Detect which cell encompasses the target text, then output its [x, y] center coordinate. 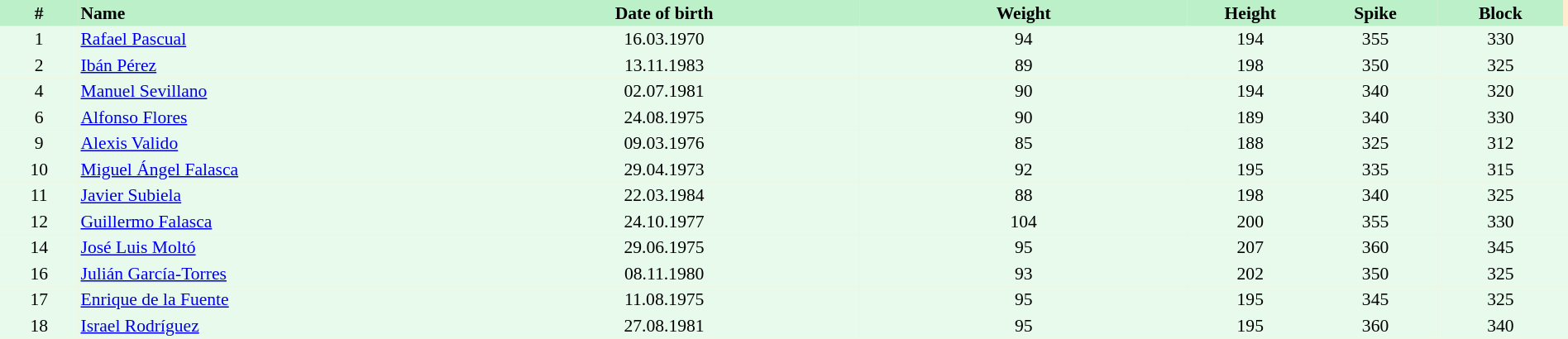
Weight [1024, 13]
10 [39, 169]
89 [1024, 65]
Height [1250, 13]
Date of birth [664, 13]
13.11.1983 [664, 65]
Spike [1374, 13]
24.10.1977 [664, 222]
Alexis Valido [273, 144]
4 [39, 91]
188 [1250, 144]
92 [1024, 169]
24.08.1975 [664, 117]
Alfonso Flores [273, 117]
Javier Subiela [273, 195]
Manuel Sevillano [273, 91]
94 [1024, 40]
200 [1250, 222]
29.06.1975 [664, 248]
104 [1024, 222]
6 [39, 117]
08.11.1980 [664, 274]
85 [1024, 144]
Ibán Pérez [273, 65]
88 [1024, 195]
Guillermo Falasca [273, 222]
16.03.1970 [664, 40]
29.04.1973 [664, 169]
José Luis Moltó [273, 248]
315 [1500, 169]
93 [1024, 274]
Julián García-Torres [273, 274]
207 [1250, 248]
189 [1250, 117]
16 [39, 274]
11.08.1975 [664, 299]
# [39, 13]
11 [39, 195]
Rafael Pascual [273, 40]
1 [39, 40]
22.03.1984 [664, 195]
27.08.1981 [664, 326]
12 [39, 222]
335 [1374, 169]
9 [39, 144]
312 [1500, 144]
Miguel Ángel Falasca [273, 169]
2 [39, 65]
09.03.1976 [664, 144]
02.07.1981 [664, 91]
17 [39, 299]
14 [39, 248]
18 [39, 326]
Israel Rodríguez [273, 326]
Name [273, 13]
202 [1250, 274]
Enrique de la Fuente [273, 299]
320 [1500, 91]
Block [1500, 13]
